For the text-containing cell, return its midpoint in (x, y) coordinate format. 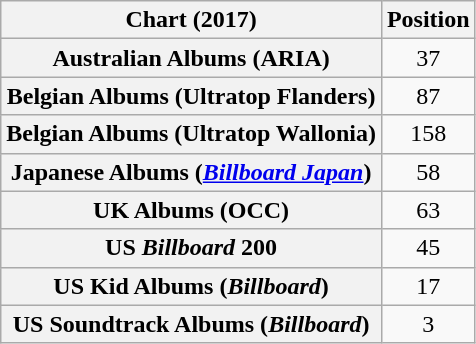
17 (428, 286)
63 (428, 210)
Position (428, 20)
Japanese Albums (Billboard Japan) (192, 172)
158 (428, 134)
Belgian Albums (Ultratop Flanders) (192, 96)
58 (428, 172)
45 (428, 248)
Belgian Albums (Ultratop Wallonia) (192, 134)
US Kid Albums (Billboard) (192, 286)
87 (428, 96)
Australian Albums (ARIA) (192, 58)
US Soundtrack Albums (Billboard) (192, 324)
UK Albums (OCC) (192, 210)
37 (428, 58)
Chart (2017) (192, 20)
US Billboard 200 (192, 248)
3 (428, 324)
